Capture the cell that displays the provided text and extract its [x, y] central coordinate. 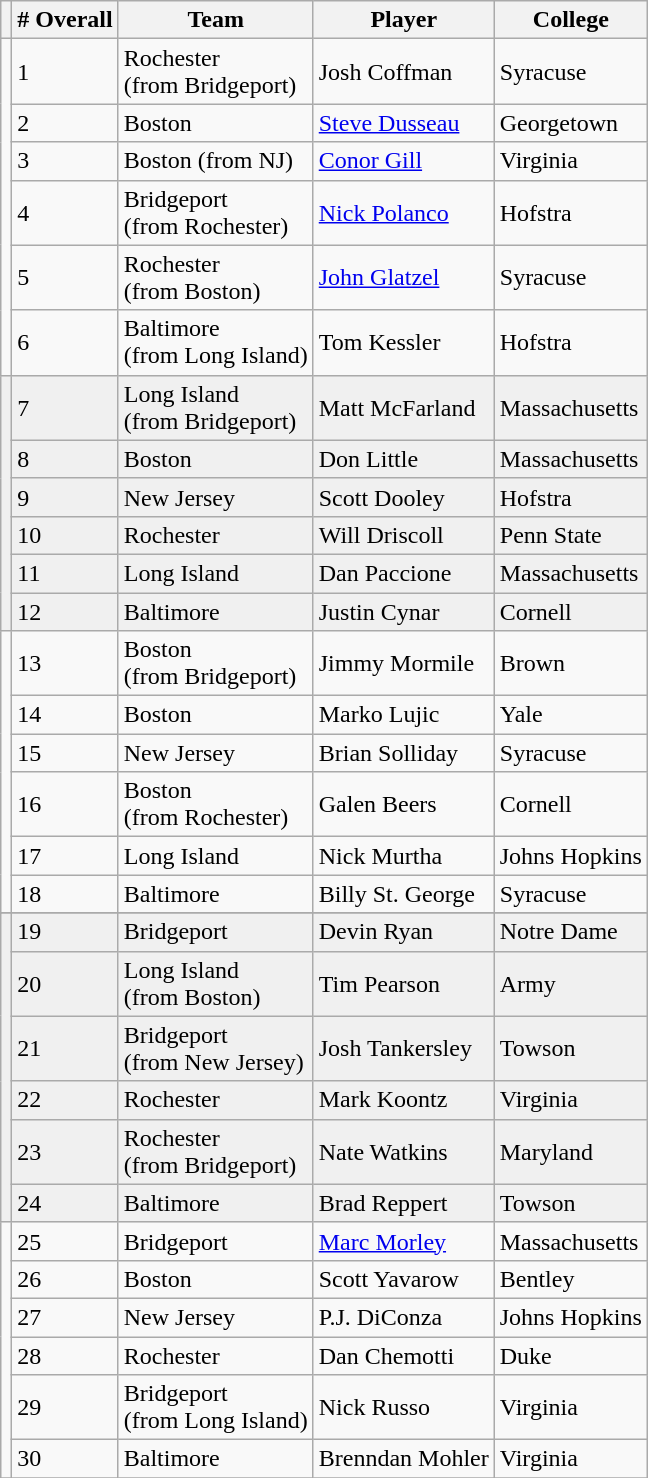
Brian Solliday [404, 753]
Josh Tankersley [404, 1048]
Long Island(from Boston) [216, 984]
18 [65, 894]
John Glatzel [404, 278]
Bridgeport(from New Jersey) [216, 1048]
Tom Kessler [404, 342]
Brown [570, 664]
Steve Dusseau [404, 123]
Conor Gill [404, 161]
College [570, 20]
12 [65, 611]
Scott Yavarow [404, 1279]
Josh Coffman [404, 72]
Bridgeport(from Rochester) [216, 212]
Brenndan Mohler [404, 1459]
Player [404, 20]
Army [570, 984]
Tim Pearson [404, 984]
Will Driscoll [404, 535]
14 [65, 715]
Marc Morley [404, 1241]
P.J. DiConza [404, 1317]
Nick Russo [404, 1408]
Baltimore(from Long Island) [216, 342]
28 [65, 1355]
Boston (from NJ) [216, 161]
# Overall [65, 20]
Galen Beers [404, 804]
Bridgeport(from Long Island) [216, 1408]
13 [65, 664]
Mark Koontz [404, 1100]
19 [65, 932]
22 [65, 1100]
Matt McFarland [404, 408]
Dan Paccione [404, 573]
Rochester(from Boston) [216, 278]
15 [65, 753]
Boston(from Rochester) [216, 804]
Don Little [404, 459]
Scott Dooley [404, 497]
Notre Dame [570, 932]
17 [65, 856]
16 [65, 804]
4 [65, 212]
1 [65, 72]
Marko Lujic [404, 715]
20 [65, 984]
Georgetown [570, 123]
11 [65, 573]
Devin Ryan [404, 932]
Penn State [570, 535]
Maryland [570, 1152]
5 [65, 278]
Dan Chemotti [404, 1355]
Yale [570, 715]
26 [65, 1279]
Billy St. George [404, 894]
Nate Watkins [404, 1152]
30 [65, 1459]
23 [65, 1152]
Bentley [570, 1279]
7 [65, 408]
Jimmy Mormile [404, 664]
Long Island(from Bridgeport) [216, 408]
27 [65, 1317]
Brad Reppert [404, 1203]
10 [65, 535]
8 [65, 459]
Nick Murtha [404, 856]
Duke [570, 1355]
Nick Polanco [404, 212]
Boston(from Bridgeport) [216, 664]
25 [65, 1241]
2 [65, 123]
6 [65, 342]
Justin Cynar [404, 611]
3 [65, 161]
21 [65, 1048]
24 [65, 1203]
9 [65, 497]
Team [216, 20]
29 [65, 1408]
